Extract the [X, Y] coordinate from the center of the cell holding the provided text.  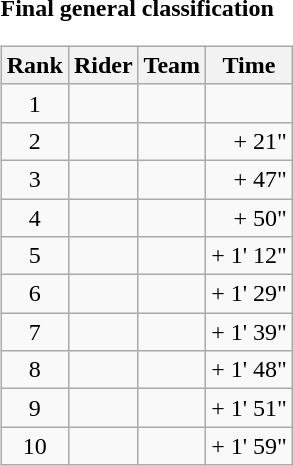
4 [34, 217]
+ 1' 29" [250, 294]
+ 1' 12" [250, 256]
+ 1' 51" [250, 408]
5 [34, 256]
1 [34, 103]
6 [34, 294]
2 [34, 141]
+ 21" [250, 141]
+ 47" [250, 179]
+ 1' 39" [250, 332]
7 [34, 332]
Rider [103, 65]
+ 1' 59" [250, 446]
+ 1' 48" [250, 370]
Team [172, 65]
+ 50" [250, 217]
Time [250, 65]
Rank [34, 65]
3 [34, 179]
9 [34, 408]
8 [34, 370]
10 [34, 446]
